Locate the cell with the specified text and output its [X, Y] center coordinate. 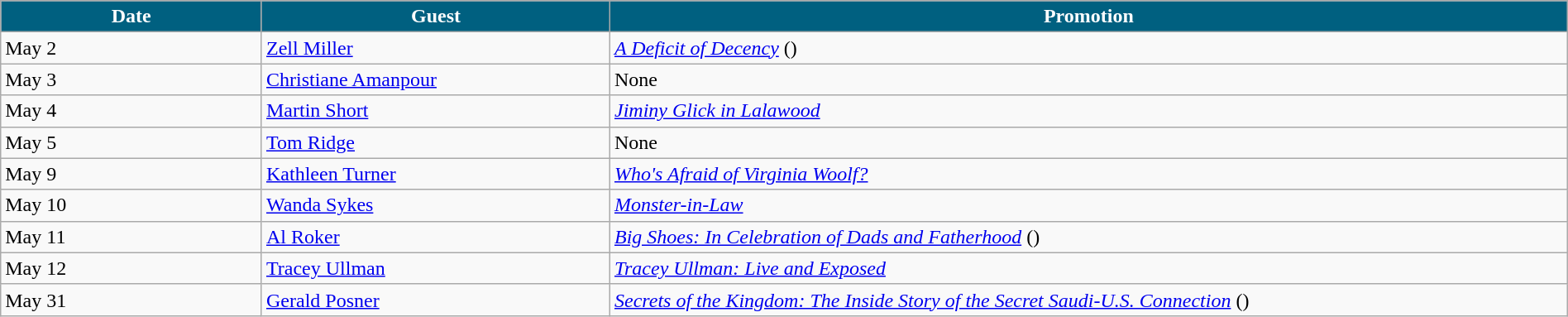
Tracey Ullman [435, 268]
Christiane Amanpour [435, 79]
A Deficit of Decency () [1088, 48]
Tracey Ullman: Live and Exposed [1088, 268]
Martin Short [435, 111]
Promotion [1088, 17]
May 31 [131, 300]
Wanda Sykes [435, 205]
May 3 [131, 79]
May 4 [131, 111]
Big Shoes: In Celebration of Dads and Fatherhood () [1088, 237]
May 9 [131, 174]
Jiminy Glick in Lalawood [1088, 111]
May 2 [131, 48]
Monster-in-Law [1088, 205]
Zell Miller [435, 48]
May 5 [131, 142]
Kathleen Turner [435, 174]
May 12 [131, 268]
Al Roker [435, 237]
Secrets of the Kingdom: The Inside Story of the Secret Saudi-U.S. Connection () [1088, 300]
Date [131, 17]
Tom Ridge [435, 142]
May 11 [131, 237]
Who's Afraid of Virginia Woolf? [1088, 174]
Gerald Posner [435, 300]
May 10 [131, 205]
Guest [435, 17]
